Search for the cell housing the specified text and yield its [x, y] center coordinate. 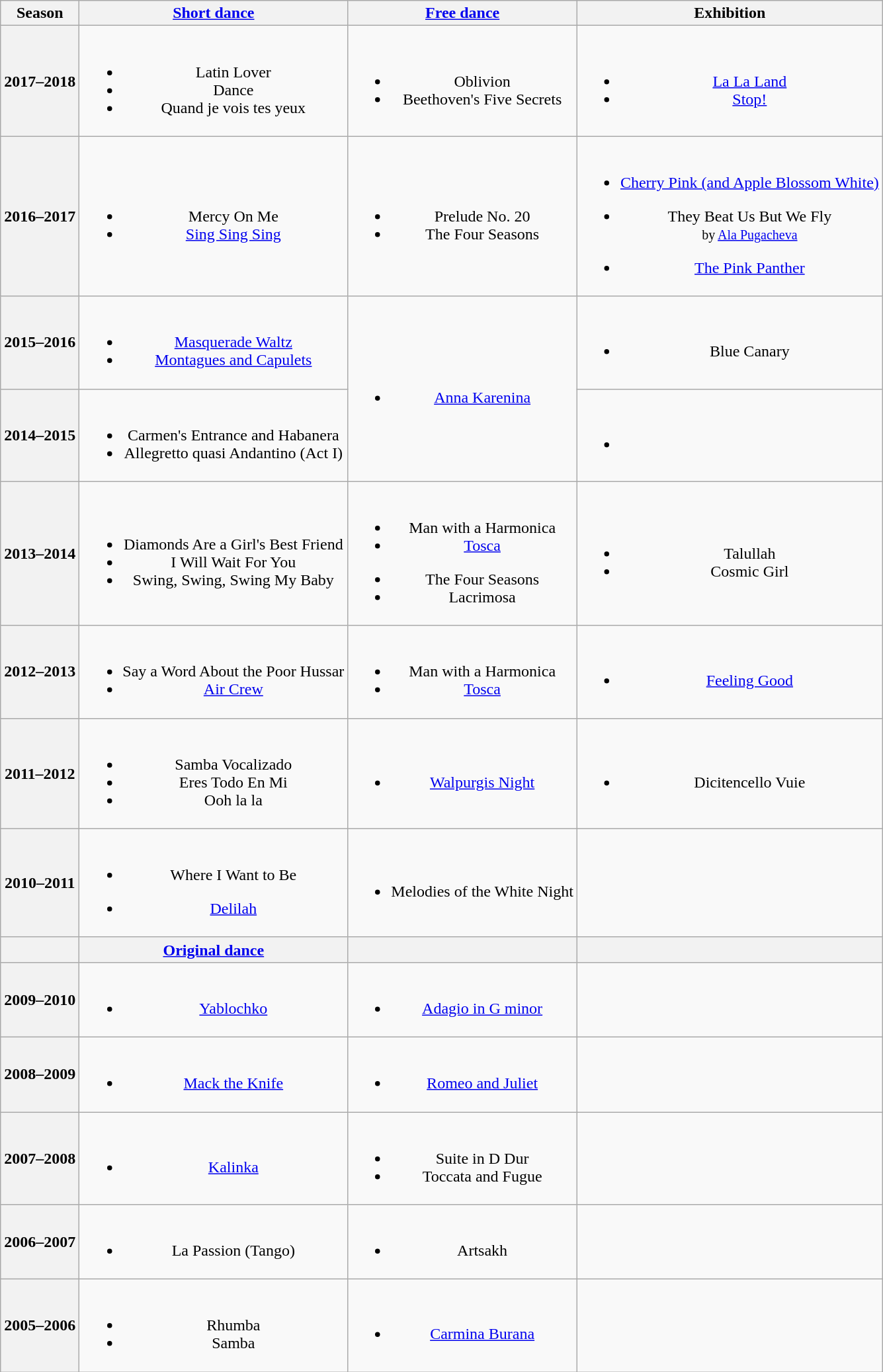
Season [40, 13]
2011–2012 [40, 774]
2014–2015 [40, 435]
TalullahCosmic Girl [730, 553]
Feeling Good [730, 672]
Romeo and Juliet [463, 1074]
Man with a Harmonica Tosca [463, 672]
2005–2006 [40, 1326]
Diamonds Are a Girl's Best Friend I Will Wait For You Swing, Swing, Swing My Baby [214, 553]
Carmina Burana [463, 1326]
Blue Canary [730, 343]
Masquerade Waltz Montagues and Capulets [214, 343]
Oblivion Beethoven's Five Secrets [463, 81]
Latin Lover Dance Quand je vois tes yeux [214, 81]
La La LandStop! [730, 81]
Say a Word About the Poor Hussar Air Crew [214, 672]
Exhibition [730, 13]
Samba Vocalizado Eres Todo En Mi Ooh la la [214, 774]
Cherry Pink (and Apple Blossom White) They Beat Us But We Flyby Ala PugachevaThe Pink Panther [730, 216]
2007–2008 [40, 1158]
Carmen's Entrance and Habanera Allegretto quasi Andantino (Act I) [214, 435]
Melodies of the White Night [463, 883]
Adagio in G minor [463, 1000]
2016–2017 [40, 216]
La Passion (Tango) [214, 1242]
Kalinka [214, 1158]
2012–2013 [40, 672]
RhumbaSamba [214, 1326]
2017–2018 [40, 81]
2010–2011 [40, 883]
Mercy On Me Sing Sing Sing [214, 216]
Mack the Knife [214, 1074]
Artsakh [463, 1242]
Suite in D Dur Toccata and Fugue [463, 1158]
2008–2009 [40, 1074]
Walpurgis Night [463, 774]
Prelude No. 20 The Four Seasons [463, 216]
Original dance [214, 949]
2009–2010 [40, 1000]
Free dance [463, 13]
Short dance [214, 13]
2006–2007 [40, 1242]
Dicitencello Vuie [730, 774]
Man with a Harmonica Tosca The Four Seasons Lacrimosa [463, 553]
2013–2014 [40, 553]
Yablochko [214, 1000]
Anna Karenina [463, 389]
2015–2016 [40, 343]
Where I Want to Be Delilah [214, 883]
